Find where the given text appears and provide that cell's center as [X, Y] coordinate. 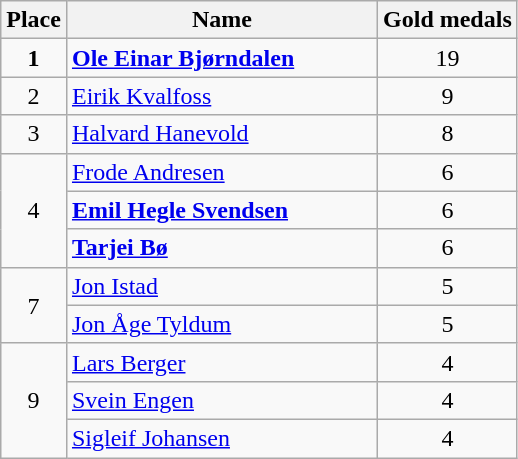
3 [34, 134]
19 [448, 58]
Jon Åge Tyldum [222, 324]
Tarjei Bø [222, 248]
Svein Engen [222, 400]
Sigleif Johansen [222, 438]
Eirik Kvalfoss [222, 96]
Halvard Hanevold [222, 134]
Jon Istad [222, 286]
Name [222, 20]
Ole Einar Bjørndalen [222, 58]
1 [34, 58]
2 [34, 96]
Frode Andresen [222, 172]
Emil Hegle Svendsen [222, 210]
8 [448, 134]
Place [34, 20]
Lars Berger [222, 362]
Gold medals [448, 20]
7 [34, 305]
